Capture the cell that displays the provided text and extract its (X, Y) central coordinate. 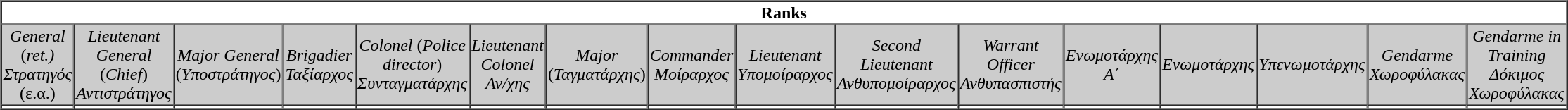
Ενωμοτάρχης Α΄ (1111, 64)
Lieutenant Υπομοίραρχος (785, 64)
Second Lieutenant Ανθυπομοίραρχος (896, 64)
Commander Μοίραρχος (692, 64)
Major General (Υποστράτηγος) (229, 64)
Ενωμοτάρχης (1209, 64)
Lieutenant General (Chief) Αντιστράτηγος (124, 64)
Ranks (784, 13)
Gendarme Χωροφύλακας (1417, 64)
Gendarme in Training Δόκιμος Χωροφύλακας (1517, 64)
Υπενωμοτάρχης (1311, 64)
Lieutenant Colonel Αν/χης (508, 64)
General (ret.)Στρατηγός (ε.α.) (38, 64)
Colonel (Police director) Συνταγματάρχης (412, 64)
Major (Ταγματάρχης) (597, 64)
Brigadier Ταξίαρχος (319, 64)
Warrant Officer Ανθυπασπιστής (1011, 64)
